For the text-containing cell, return its midpoint in [X, Y] coordinate format. 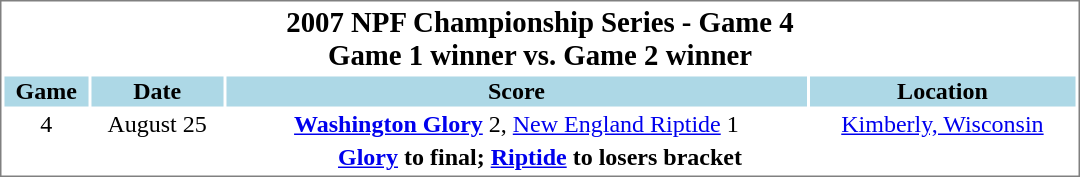
2007 NPF Championship Series - Game 4Game 1 winner vs. Game 2 winner [540, 38]
Kimberly, Wisconsin [942, 125]
Glory to final; Riptide to losers bracket [540, 157]
4 [46, 125]
Washington Glory 2, New England Riptide 1 [516, 125]
August 25 [158, 125]
Date [158, 91]
Location [942, 91]
Game [46, 91]
Score [516, 91]
